Pinpoint the cell where the given text exists, returning its (X, Y) midpoint coordinate. 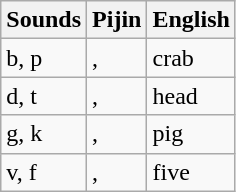
b, p (44, 58)
English (191, 20)
Sounds (44, 20)
g, k (44, 134)
v, f (44, 172)
pig (191, 134)
Pijin (117, 20)
crab (191, 58)
five (191, 172)
head (191, 96)
d, t (44, 96)
